Pinpoint the cell where the given text exists, returning its (X, Y) midpoint coordinate. 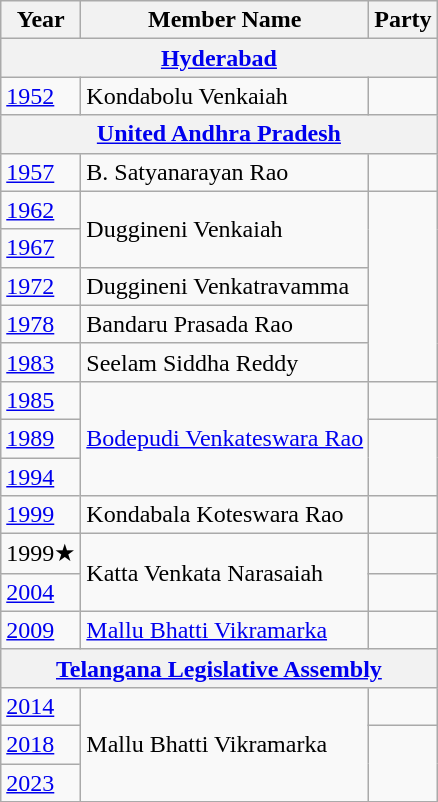
Year (41, 20)
Duggineni Venkatravamma (225, 286)
Telangana Legislative Assembly (219, 668)
1952 (41, 96)
2023 (41, 783)
Duggineni Venkaiah (225, 229)
2004 (41, 592)
Katta Venkata Narasaiah (225, 573)
Kondabala Koteswara Rao (225, 515)
2014 (41, 706)
1985 (41, 400)
1978 (41, 324)
B. Satyanarayan Rao (225, 172)
2009 (41, 630)
Seelam Siddha Reddy (225, 362)
1994 (41, 477)
Bandaru Prasada Rao (225, 324)
2018 (41, 744)
United Andhra Pradesh (219, 134)
1983 (41, 362)
1972 (41, 286)
1999★ (41, 554)
Hyderabad (219, 58)
1962 (41, 210)
1989 (41, 438)
Member Name (225, 20)
Party (403, 20)
1967 (41, 248)
1957 (41, 172)
Kondabolu Venkaiah (225, 96)
Bodepudi Venkateswara Rao (225, 438)
1999 (41, 515)
